Determine the (x, y) coordinate at the center of the cell enclosing the given text.  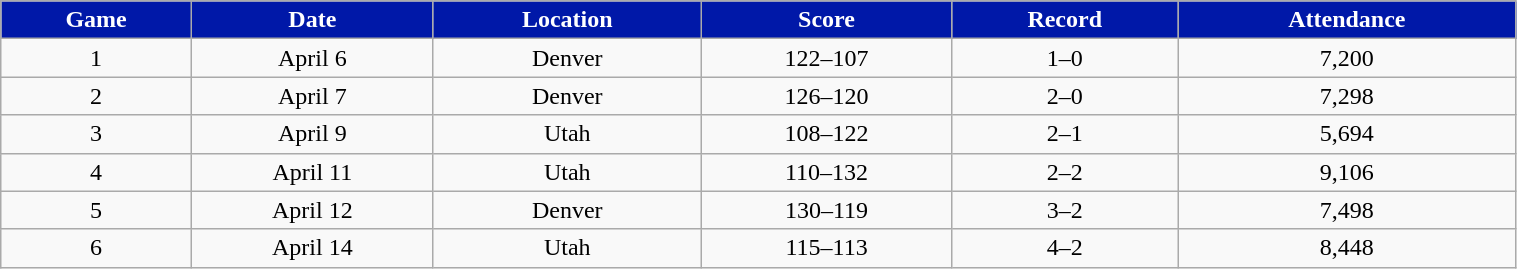
Location (567, 20)
6 (96, 248)
2–1 (1065, 134)
5 (96, 210)
Record (1065, 20)
April 9 (312, 134)
April 7 (312, 96)
Game (96, 20)
4 (96, 172)
7,498 (1347, 210)
3–2 (1065, 210)
115–113 (826, 248)
126–120 (826, 96)
April 6 (312, 58)
1 (96, 58)
9,106 (1347, 172)
110–132 (826, 172)
3 (96, 134)
Date (312, 20)
1–0 (1065, 58)
April 14 (312, 248)
Attendance (1347, 20)
7,200 (1347, 58)
Score (826, 20)
7,298 (1347, 96)
8,448 (1347, 248)
122–107 (826, 58)
April 11 (312, 172)
5,694 (1347, 134)
2–2 (1065, 172)
4–2 (1065, 248)
108–122 (826, 134)
130–119 (826, 210)
2 (96, 96)
April 12 (312, 210)
2–0 (1065, 96)
